Scan for the cell matching the given text and deliver its (x, y) coordinate at center. 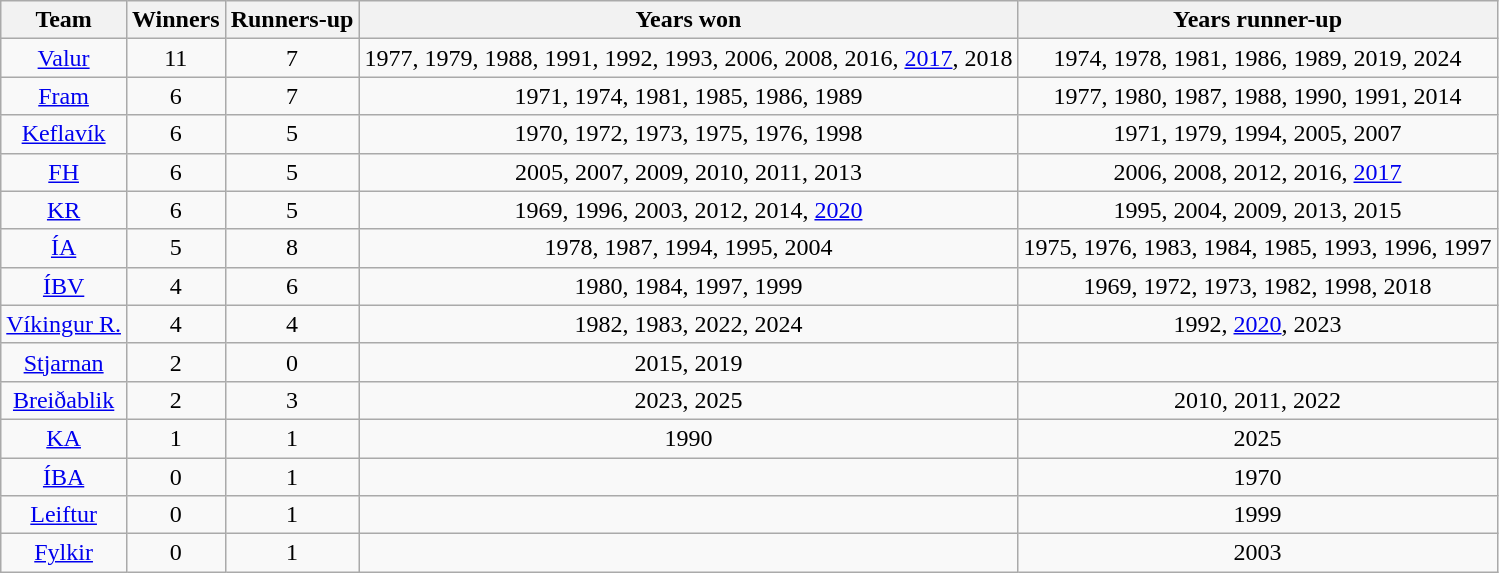
Years runner-up (1258, 20)
ÍA (64, 248)
Winners (176, 20)
Breiðablik (64, 400)
KA (64, 438)
1982, 1983, 2022, 2024 (688, 324)
Fram (64, 96)
1977, 1979, 1988, 1991, 1992, 1993, 2006, 2008, 2016, 2017, 2018 (688, 58)
1980, 1984, 1997, 1999 (688, 286)
1970, 1972, 1973, 1975, 1976, 1998 (688, 134)
1992, 2020, 2023 (1258, 324)
2023, 2025 (688, 400)
8 (292, 248)
Runners-up (292, 20)
11 (176, 58)
Leiftur (64, 515)
1999 (1258, 515)
2003 (1258, 553)
1977, 1980, 1987, 1988, 1990, 1991, 2014 (1258, 96)
2025 (1258, 438)
ÍBA (64, 477)
Víkingur R. (64, 324)
2010, 2011, 2022 (1258, 400)
Team (64, 20)
ÍBV (64, 286)
1971, 1979, 1994, 2005, 2007 (1258, 134)
1978, 1987, 1994, 1995, 2004 (688, 248)
1969, 1972, 1973, 1982, 1998, 2018 (1258, 286)
1975, 1976, 1983, 1984, 1985, 1993, 1996, 1997 (1258, 248)
1970 (1258, 477)
Stjarnan (64, 362)
KR (64, 210)
1995, 2004, 2009, 2013, 2015 (1258, 210)
1971, 1974, 1981, 1985, 1986, 1989 (688, 96)
FH (64, 172)
Years won (688, 20)
Keflavík (64, 134)
1990 (688, 438)
1969, 1996, 2003, 2012, 2014, 2020 (688, 210)
Valur (64, 58)
2006, 2008, 2012, 2016, 2017 (1258, 172)
2015, 2019 (688, 362)
1974, 1978, 1981, 1986, 1989, 2019, 2024 (1258, 58)
2005, 2007, 2009, 2010, 2011, 2013 (688, 172)
3 (292, 400)
Fylkir (64, 553)
